Extract the (X, Y) coordinate from the center of the cell holding the provided text.  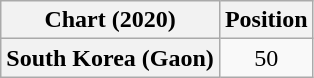
Position (266, 20)
South Korea (Gaon) (110, 58)
50 (266, 58)
Chart (2020) (110, 20)
